Return the [x, y] coordinate for the center point of the cell that contains the specified text.  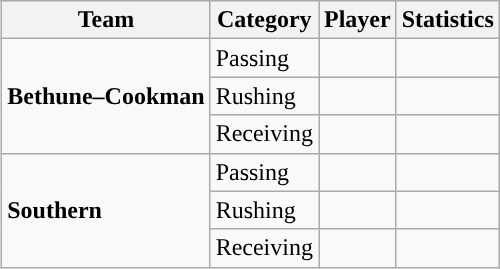
Statistics [448, 20]
Bethune–Cookman [106, 96]
Category [264, 20]
Team [106, 20]
Player [357, 20]
Southern [106, 210]
